Return the (X, Y) coordinate for the center point of the cell that contains the specified text.  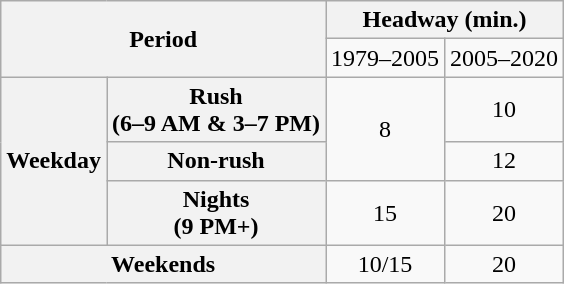
Non-rush (216, 161)
Nights(9 PM+) (216, 212)
10/15 (386, 264)
15 (386, 212)
12 (504, 161)
Period (164, 39)
Weekday (54, 161)
1979–2005 (386, 58)
8 (386, 128)
Weekends (164, 264)
2005–2020 (504, 58)
Headway (min.) (445, 20)
Rush(6–9 AM & 3–7 PM) (216, 110)
10 (504, 110)
